Capture the cell that displays the provided text and extract its [X, Y] central coordinate. 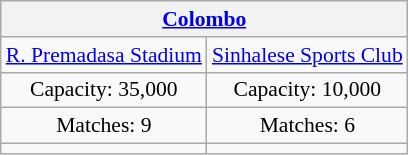
Capacity: 35,000 [104, 90]
Colombo [204, 19]
Sinhalese Sports Club [308, 55]
R. Premadasa Stadium [104, 55]
Capacity: 10,000 [308, 90]
Matches: 9 [104, 126]
Matches: 6 [308, 126]
